Capture the cell that displays the provided text and extract its [X, Y] central coordinate. 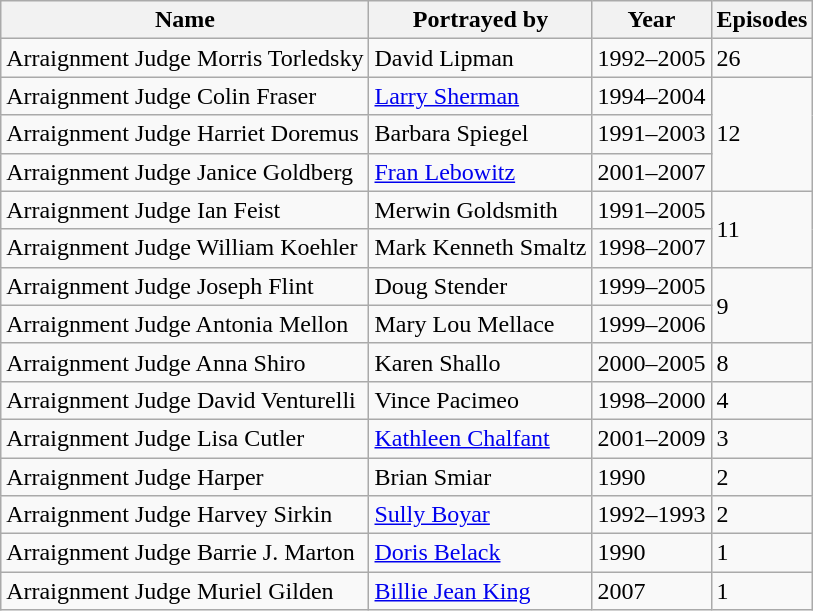
Brian Smiar [480, 477]
Sully Boyar [480, 515]
Arraignment Judge William Koehler [185, 248]
Arraignment Judge Muriel Gilden [185, 591]
Mark Kenneth Smaltz [480, 248]
Fran Lebowitz [480, 172]
Doug Stender [480, 286]
1999–2005 [652, 286]
2000–2005 [652, 362]
Barbara Spiegel [480, 134]
Arraignment Judge Anna Shiro [185, 362]
Episodes [762, 20]
2001–2009 [652, 438]
David Lipman [480, 58]
Kathleen Chalfant [480, 438]
Year [652, 20]
Name [185, 20]
Billie Jean King [480, 591]
1992–1993 [652, 515]
2001–2007 [652, 172]
Arraignment Judge Harvey Sirkin [185, 515]
1998–2007 [652, 248]
Arraignment Judge Antonia Mellon [185, 324]
26 [762, 58]
Vince Pacimeo [480, 400]
8 [762, 362]
Arraignment Judge Barrie J. Marton [185, 553]
2007 [652, 591]
Arraignment Judge Colin Fraser [185, 96]
1991–2005 [652, 210]
Arraignment Judge Harriet Doremus [185, 134]
Arraignment Judge Janice Goldberg [185, 172]
9 [762, 305]
Mary Lou Mellace [480, 324]
1994–2004 [652, 96]
11 [762, 229]
Arraignment Judge Harper [185, 477]
Arraignment Judge David Venturelli [185, 400]
4 [762, 400]
3 [762, 438]
Arraignment Judge Ian Feist [185, 210]
1991–2003 [652, 134]
Larry Sherman [480, 96]
Karen Shallo [480, 362]
Portrayed by [480, 20]
Doris Belack [480, 553]
1998–2000 [652, 400]
Merwin Goldsmith [480, 210]
Arraignment Judge Morris Torledsky [185, 58]
1999–2006 [652, 324]
Arraignment Judge Lisa Cutler [185, 438]
Arraignment Judge Joseph Flint [185, 286]
1992–2005 [652, 58]
12 [762, 134]
